Return the (X, Y) coordinate for the center point of the cell that contains the specified text.  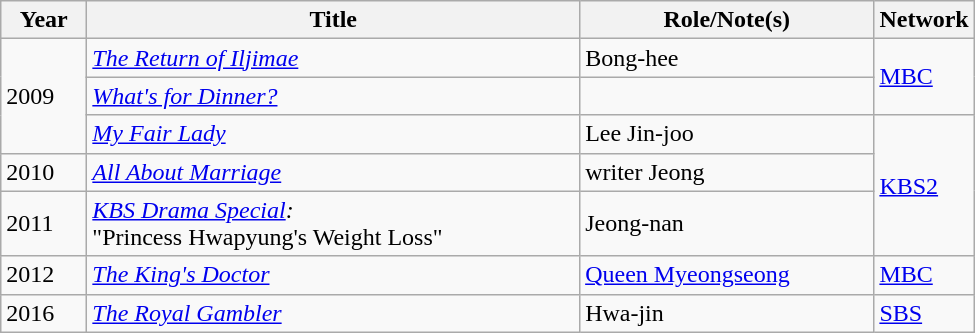
Year (44, 20)
The Return of Iljimae (334, 58)
Bong-hee (727, 58)
KBS Drama Special:"Princess Hwapyung's Weight Loss" (334, 224)
2016 (44, 313)
SBS (924, 313)
What's for Dinner? (334, 96)
2010 (44, 172)
Title (334, 20)
All About Marriage (334, 172)
The King's Doctor (334, 275)
Queen Myeongseong (727, 275)
2009 (44, 96)
Role/Note(s) (727, 20)
The Royal Gambler (334, 313)
2011 (44, 224)
Hwa-jin (727, 313)
Lee Jin-joo (727, 134)
Jeong-nan (727, 224)
writer Jeong (727, 172)
Network (924, 20)
KBS2 (924, 186)
My Fair Lady (334, 134)
2012 (44, 275)
